Extract the (x, y) coordinate from the center of the cell holding the provided text.  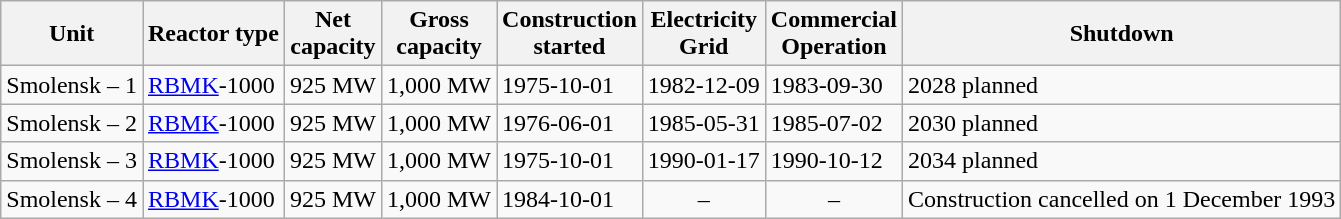
Reactor type (213, 34)
ElectricityGrid (704, 34)
CommercialOperation (834, 34)
Smolensk – 2 (72, 123)
Smolensk – 1 (72, 85)
Grosscapacity (438, 34)
1990-01-17 (704, 161)
Construction cancelled on 1 December 1993 (1122, 199)
1984-10-01 (570, 199)
2034 planned (1122, 161)
Smolensk – 4 (72, 199)
1985-05-31 (704, 123)
Shutdown (1122, 34)
2030 planned (1122, 123)
Smolensk – 3 (72, 161)
Netcapacity (332, 34)
2028 planned (1122, 85)
1983-09-30 (834, 85)
1976-06-01 (570, 123)
1982-12-09 (704, 85)
Unit (72, 34)
1990-10-12 (834, 161)
Constructionstarted (570, 34)
1985-07-02 (834, 123)
